Extract the (X, Y) coordinate from the center of the cell holding the provided text.  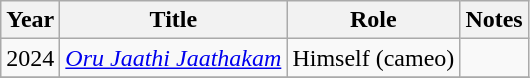
Oru Jaathi Jaathakam (174, 58)
Himself (cameo) (374, 58)
2024 (30, 58)
Role (374, 20)
Title (174, 20)
Notes (494, 20)
Year (30, 20)
